Determine the [x, y] coordinate at the center of the cell enclosing the given text.  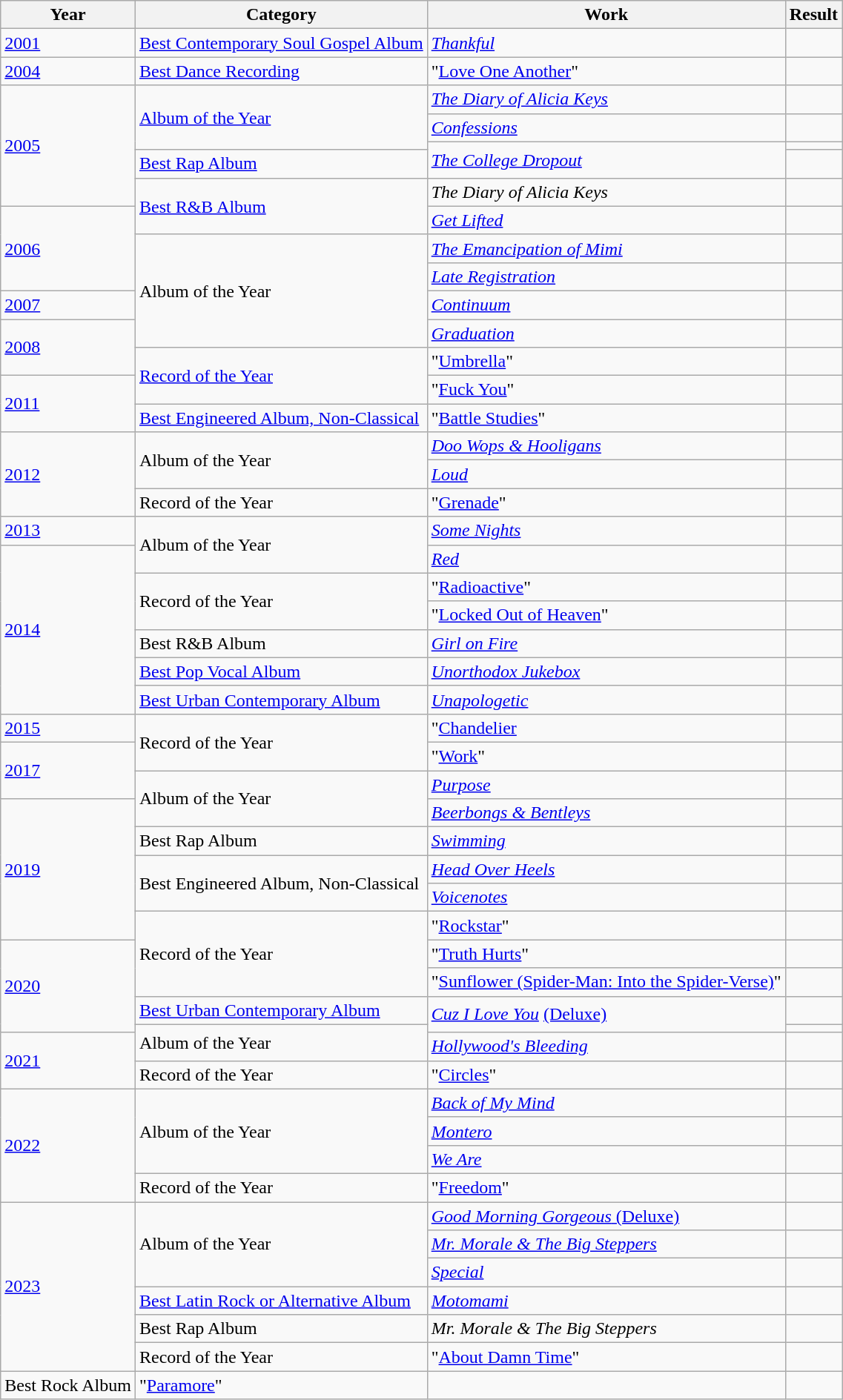
"Umbrella" [606, 362]
Head Over Heels [606, 869]
2014 [68, 629]
2004 [68, 71]
2008 [68, 347]
Category [281, 15]
"Work" [606, 756]
Purpose [606, 785]
Unorthodox Jukebox [606, 671]
Thankful [606, 43]
Confessions [606, 127]
Best Dance Recording [281, 71]
Result [813, 15]
Good Morning Gorgeous (Deluxe) [606, 1216]
"Rockstar" [606, 926]
2007 [68, 305]
Best Pop Vocal Album [281, 671]
"Freedom" [606, 1187]
2011 [68, 404]
2023 [68, 1287]
2020 [68, 986]
Best Rock Album [68, 1385]
2013 [68, 531]
"Radioactive" [606, 587]
Back of My Mind [606, 1103]
Girl on Fire [606, 643]
"About Damn Time" [606, 1357]
Swimming [606, 841]
Work [606, 15]
"Battle Studies" [606, 418]
Red [606, 559]
Doo Wops & Hooligans [606, 446]
The College Dropout [606, 160]
Late Registration [606, 276]
2001 [68, 43]
"Fuck You" [606, 390]
Best Contemporary Soul Gospel Album [281, 43]
"Paramore" [281, 1385]
Hollywood's Bleeding [606, 1046]
2017 [68, 770]
"Locked Out of Heaven" [606, 615]
Get Lifted [606, 220]
Some Nights [606, 531]
"Sunflower (Spider-Man: Into the Spider-Verse)" [606, 982]
Unapologetic [606, 700]
"Love One Another" [606, 71]
Beerbongs & Bentleys [606, 813]
2012 [68, 474]
Voicenotes [606, 898]
"Truth Hurts" [606, 954]
Year [68, 15]
2021 [68, 1061]
"Circles" [606, 1075]
2005 [68, 145]
"Grenade" [606, 502]
2006 [68, 248]
2019 [68, 869]
We Are [606, 1159]
Best Latin Rock or Alternative Album [281, 1301]
"Chandelier [606, 728]
Montero [606, 1131]
Graduation [606, 333]
The Emancipation of Mimi [606, 248]
Continuum [606, 305]
Loud [606, 474]
2022 [68, 1145]
2015 [68, 728]
Cuz I Love You (Deluxe) [606, 1014]
Motomami [606, 1301]
Special [606, 1273]
